Search for the cell housing the specified text and yield its (X, Y) center coordinate. 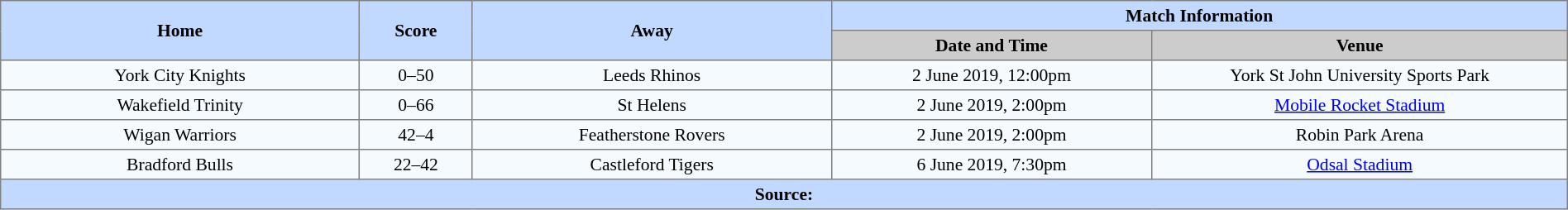
Wigan Warriors (180, 135)
Bradford Bulls (180, 165)
York City Knights (180, 75)
Score (415, 31)
Castleford Tigers (652, 165)
0–50 (415, 75)
York St John University Sports Park (1360, 75)
6 June 2019, 7:30pm (992, 165)
22–42 (415, 165)
Wakefield Trinity (180, 105)
Odsal Stadium (1360, 165)
0–66 (415, 105)
Source: (784, 194)
Venue (1360, 45)
Away (652, 31)
Featherstone Rovers (652, 135)
Mobile Rocket Stadium (1360, 105)
Home (180, 31)
42–4 (415, 135)
Date and Time (992, 45)
2 June 2019, 12:00pm (992, 75)
Match Information (1199, 16)
Leeds Rhinos (652, 75)
Robin Park Arena (1360, 135)
St Helens (652, 105)
